Locate the cell with the specified text and output its [X, Y] center coordinate. 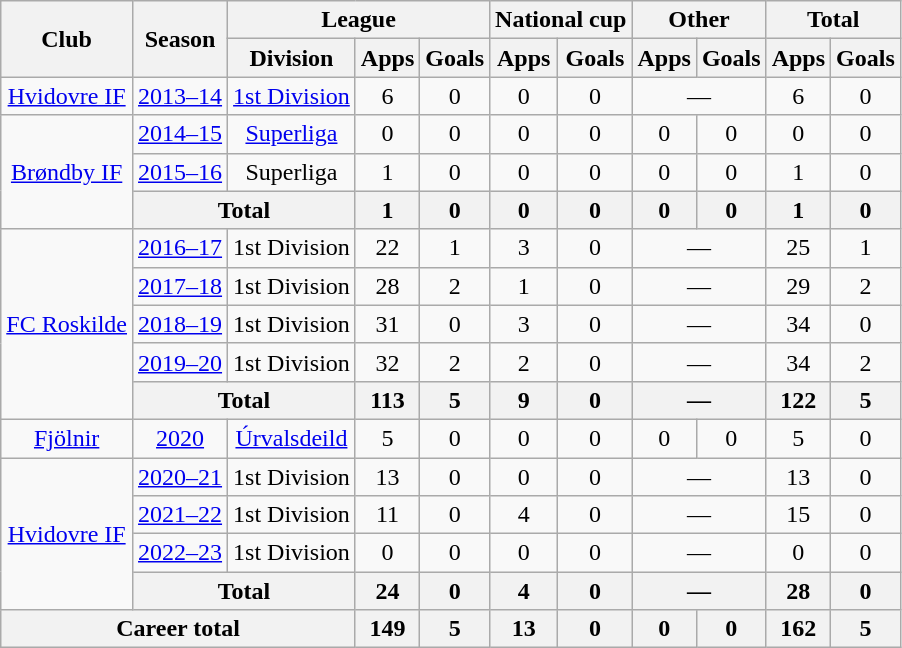
25 [798, 248]
2017–18 [180, 286]
32 [387, 362]
9 [524, 400]
Úrvalsdeild [292, 438]
11 [387, 515]
113 [387, 400]
22 [387, 248]
Career total [178, 629]
2020–21 [180, 477]
Club [67, 39]
Other [699, 20]
2019–20 [180, 362]
149 [387, 629]
2018–19 [180, 324]
15 [798, 515]
2015–16 [180, 172]
2020 [180, 438]
2014–15 [180, 134]
29 [798, 286]
Division [292, 58]
2016–17 [180, 248]
Brøndby IF [67, 172]
2022–23 [180, 553]
National cup [561, 20]
122 [798, 400]
Fjölnir [67, 438]
24 [387, 591]
FC Roskilde [67, 324]
League [359, 20]
2021–22 [180, 515]
2013–14 [180, 96]
Season [180, 39]
31 [387, 324]
162 [798, 629]
